Scan for the cell matching the given text and deliver its [x, y] coordinate at center. 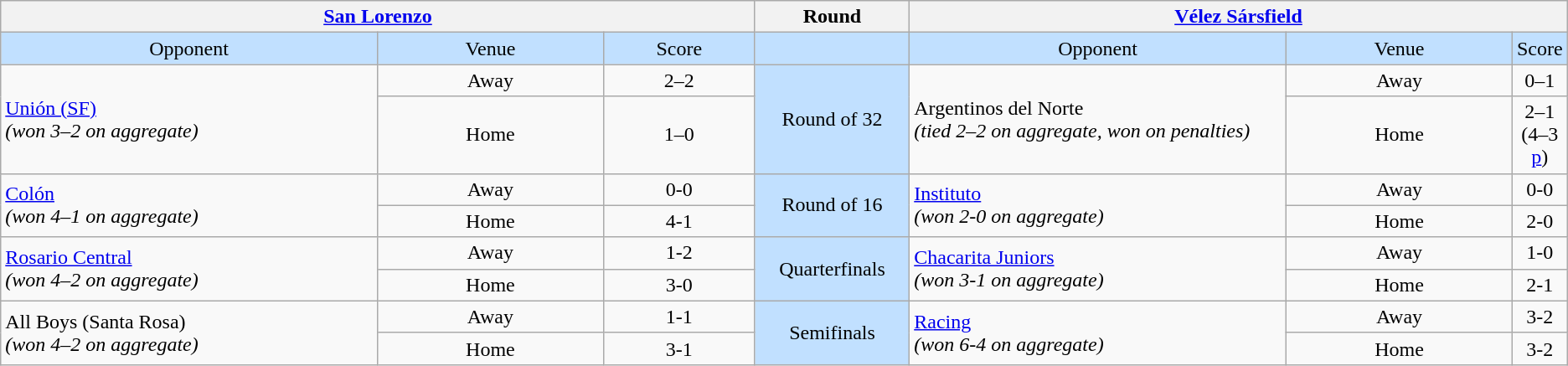
Racing(won 6-4 on aggregate) [1098, 332]
Quarterfinals [832, 269]
Round of 16 [832, 205]
All Boys (Santa Rosa) (won 4–2 on aggregate) [189, 332]
Vélez Sársfield [1239, 17]
1–0 [678, 135]
2-0 [1540, 221]
San Lorenzo [378, 17]
Round of 32 [832, 119]
2–1 (4–3 p) [1540, 135]
2–2 [678, 80]
0–1 [1540, 80]
Unión (SF)(won 3–2 on aggregate) [189, 119]
Round [832, 17]
Instituto(won 2-0 on aggregate) [1098, 205]
Chacarita Juniors(won 3-1 on aggregate) [1098, 269]
Semifinals [832, 332]
4-1 [678, 221]
1-0 [1540, 253]
1-2 [678, 253]
Colón(won 4–1 on aggregate) [189, 205]
3-1 [678, 348]
3-0 [678, 285]
1-1 [678, 317]
Rosario Central(won 4–2 on aggregate) [189, 269]
2-1 [1540, 285]
Argentinos del Norte (tied 2–2 on aggregate, won on penalties) [1098, 119]
